For the text-containing cell, return its midpoint in (X, Y) coordinate format. 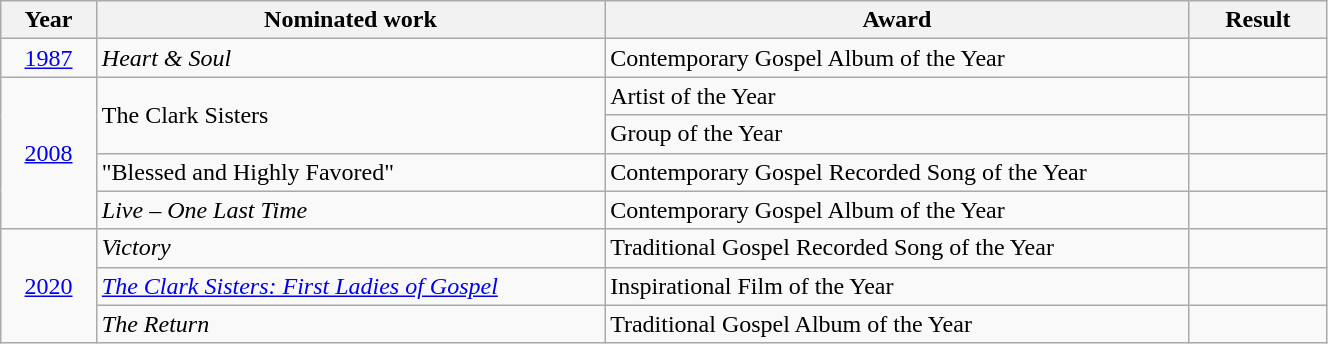
2008 (49, 153)
Nominated work (350, 20)
"Blessed and Highly Favored" (350, 172)
Result (1258, 20)
Artist of the Year (898, 96)
Group of the Year (898, 134)
The Clark Sisters (350, 115)
Live – One Last Time (350, 210)
Inspirational Film of the Year (898, 286)
2020 (49, 286)
The Return (350, 324)
Traditional Gospel Recorded Song of the Year (898, 248)
Victory (350, 248)
Traditional Gospel Album of the Year (898, 324)
1987 (49, 58)
Award (898, 20)
Year (49, 20)
Heart & Soul (350, 58)
The Clark Sisters: First Ladies of Gospel (350, 286)
Contemporary Gospel Recorded Song of the Year (898, 172)
